Locate the cell with the specified text and output its [X, Y] center coordinate. 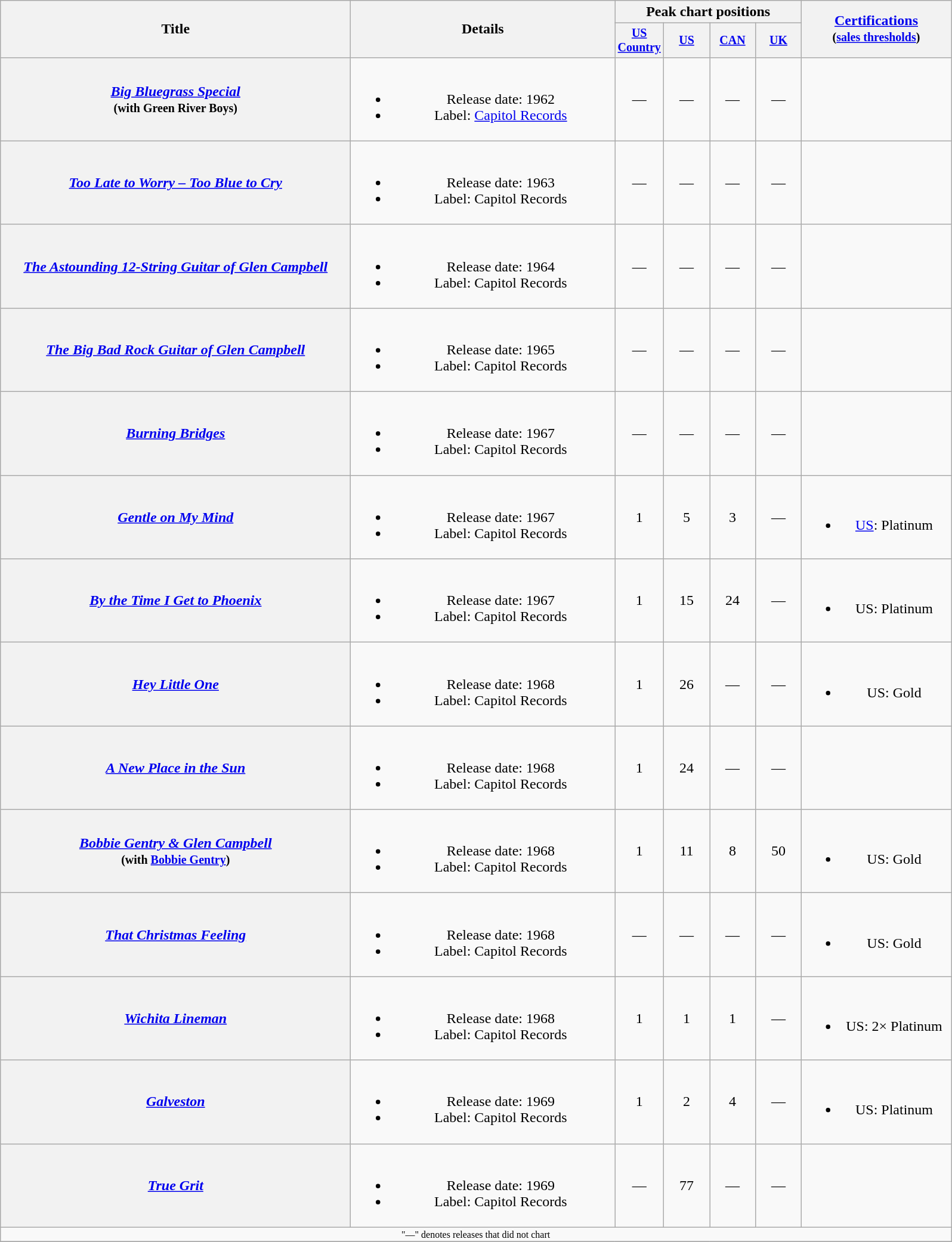
Bobbie Gentry & Glen Campbell(with Bobbie Gentry) [175, 851]
"—" denotes releases that did not chart [476, 1234]
Release date: 1965Label: Capitol Records [483, 350]
US Country [639, 41]
US: 2× Platinum [876, 1018]
Too Late to Worry – Too Blue to Cry [175, 183]
Certifications(sales thresholds) [876, 29]
77 [687, 1185]
By the Time I Get to Phoenix [175, 601]
Hey Little One [175, 684]
Gentle on My Mind [175, 517]
The Big Bad Rock Guitar of Glen Campbell [175, 350]
Burning Bridges [175, 434]
2 [687, 1102]
Release date: 1962Label: Capitol Records [483, 99]
CAN [732, 41]
Big Bluegrass Special(with Green River Boys) [175, 99]
50 [778, 851]
26 [687, 684]
Release date: 1964Label: Capitol Records [483, 266]
A New Place in the Sun [175, 768]
Peak chart positions [709, 12]
Title [175, 29]
Wichita Lineman [175, 1018]
15 [687, 601]
8 [732, 851]
The Astounding 12-String Guitar of Glen Campbell [175, 266]
UK [778, 41]
Details [483, 29]
11 [687, 851]
Release date: 1963Label: Capitol Records [483, 183]
US [687, 41]
5 [687, 517]
True Grit [175, 1185]
3 [732, 517]
4 [732, 1102]
Galveston [175, 1102]
That Christmas Feeling [175, 935]
